Scan for the cell matching the given text and deliver its [x, y] coordinate at center. 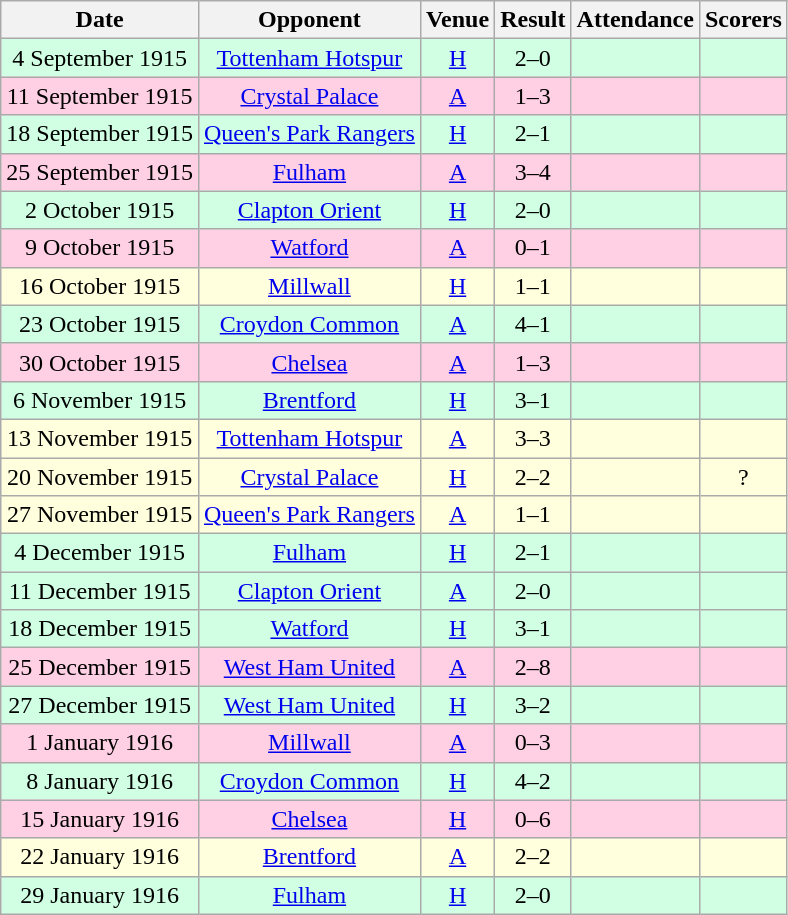
3–3 [533, 438]
0–3 [533, 743]
4–1 [533, 324]
29 January 1916 [100, 895]
8 January 1916 [100, 781]
4–2 [533, 781]
4 September 1915 [100, 58]
6 November 1915 [100, 400]
30 October 1915 [100, 362]
0–6 [533, 819]
16 October 1915 [100, 286]
27 December 1915 [100, 705]
3–4 [533, 172]
13 November 1915 [100, 438]
11 December 1915 [100, 591]
23 October 1915 [100, 324]
1 January 1916 [100, 743]
Result [533, 20]
Opponent [309, 20]
4 December 1915 [100, 553]
9 October 1915 [100, 248]
27 November 1915 [100, 515]
22 January 1916 [100, 857]
Scorers [743, 20]
Date [100, 20]
Venue [457, 20]
18 December 1915 [100, 629]
18 September 1915 [100, 134]
Attendance [635, 20]
2–8 [533, 667]
3–2 [533, 705]
11 September 1915 [100, 96]
15 January 1916 [100, 819]
25 December 1915 [100, 667]
20 November 1915 [100, 477]
2 October 1915 [100, 210]
25 September 1915 [100, 172]
0–1 [533, 248]
? [743, 477]
